Pinpoint the cell where the given text exists, returning its [X, Y] midpoint coordinate. 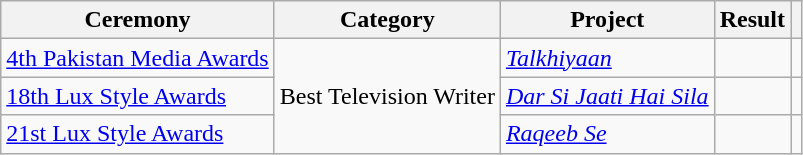
Dar Si Jaati Hai Sila [607, 96]
Talkhiyaan [607, 58]
Project [607, 20]
Category [387, 20]
4th Pakistan Media Awards [138, 58]
Result [752, 20]
Best Television Writer [387, 96]
Ceremony [138, 20]
Raqeeb Se [607, 134]
18th Lux Style Awards [138, 96]
21st Lux Style Awards [138, 134]
